Return (X, Y) of the center of cell containing provided text 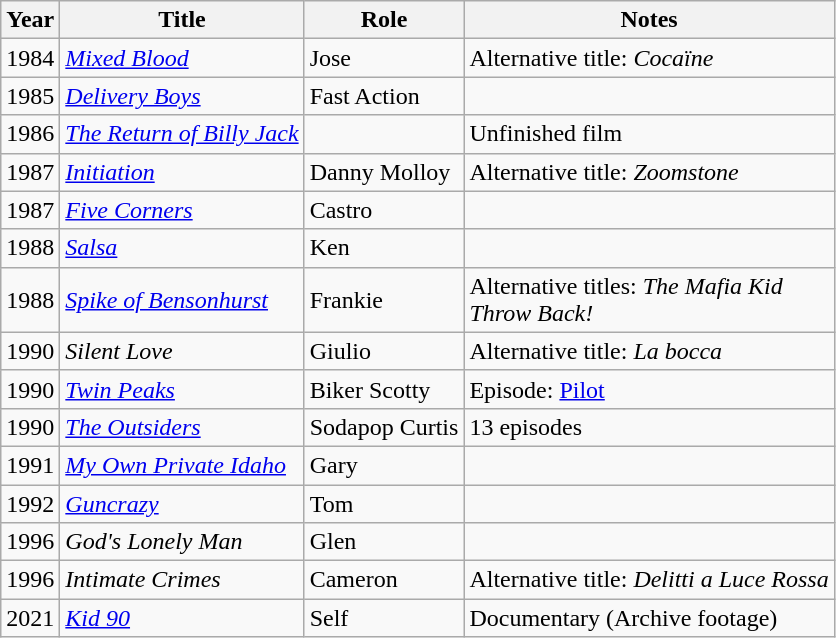
Gary (384, 465)
Alternative titles: The Mafia KidThrow Back! (649, 300)
Alternative title: Cocaïne (649, 58)
Alternative title: La bocca (649, 351)
Five Corners (182, 210)
Salsa (182, 248)
Fast Action (384, 96)
Frankie (384, 300)
Tom (384, 503)
The Outsiders (182, 427)
1986 (30, 134)
Biker Scotty (384, 389)
God's Lonely Man (182, 542)
Title (182, 20)
Spike of Bensonhurst (182, 300)
Castro (384, 210)
Episode: Pilot (649, 389)
Glen (384, 542)
Delivery Boys (182, 96)
Documentary (Archive footage) (649, 618)
Mixed Blood (182, 58)
Danny Molloy (384, 172)
Ken (384, 248)
Alternative title: Zoomstone (649, 172)
Year (30, 20)
Notes (649, 20)
Kid 90 (182, 618)
My Own Private Idaho (182, 465)
Unfinished film (649, 134)
Guncrazy (182, 503)
2021 (30, 618)
13 episodes (649, 427)
1991 (30, 465)
Role (384, 20)
Twin Peaks (182, 389)
Self (384, 618)
Jose (384, 58)
Silent Love (182, 351)
The Return of Billy Jack (182, 134)
Sodapop Curtis (384, 427)
Initiation (182, 172)
Intimate Crimes (182, 580)
1985 (30, 96)
1984 (30, 58)
Cameron (384, 580)
Giulio (384, 351)
Alternative title: Delitti a Luce Rossa (649, 580)
1992 (30, 503)
